Search for the cell housing the specified text and yield its (x, y) center coordinate. 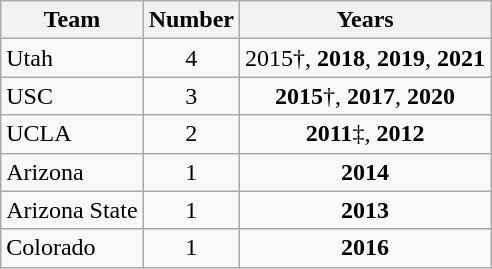
2015†, 2018, 2019, 2021 (366, 58)
UCLA (72, 134)
2013 (366, 210)
4 (191, 58)
Arizona (72, 172)
2011‡, 2012 (366, 134)
Colorado (72, 248)
2 (191, 134)
USC (72, 96)
Number (191, 20)
Years (366, 20)
Team (72, 20)
2015†, 2017, 2020 (366, 96)
2016 (366, 248)
Utah (72, 58)
Arizona State (72, 210)
2014 (366, 172)
3 (191, 96)
